Search for the cell housing the specified text and yield its (X, Y) center coordinate. 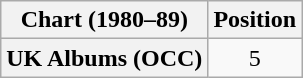
Chart (1980–89) (104, 20)
Position (255, 20)
UK Albums (OCC) (104, 58)
5 (255, 58)
